Determine the [X, Y] coordinate at the center of the cell enclosing the given text.  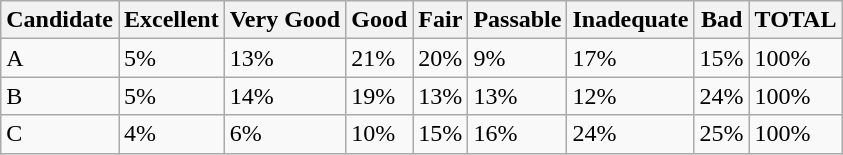
25% [722, 134]
6% [285, 134]
16% [518, 134]
Excellent [171, 20]
Good [380, 20]
14% [285, 96]
B [60, 96]
17% [630, 58]
Fair [440, 20]
Passable [518, 20]
Very Good [285, 20]
21% [380, 58]
12% [630, 96]
19% [380, 96]
C [60, 134]
Bad [722, 20]
4% [171, 134]
Inadequate [630, 20]
TOTAL [796, 20]
Candidate [60, 20]
A [60, 58]
20% [440, 58]
10% [380, 134]
9% [518, 58]
